Locate the cell with the specified text and output its [X, Y] center coordinate. 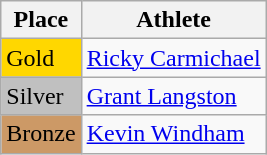
Kevin Windham [174, 134]
Athlete [174, 20]
Ricky Carmichael [174, 58]
Place [41, 20]
Grant Langston [174, 96]
Silver [41, 96]
Bronze [41, 134]
Gold [41, 58]
